Return the (X, Y) coordinate for the center point of the cell that contains the specified text.  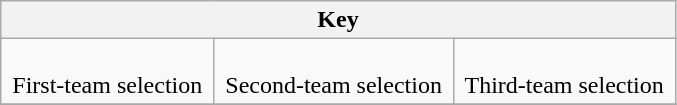
First-team selection (108, 72)
Key (338, 20)
Second-team selection (334, 72)
Third-team selection (564, 72)
